For the text-containing cell, return its midpoint in (x, y) coordinate format. 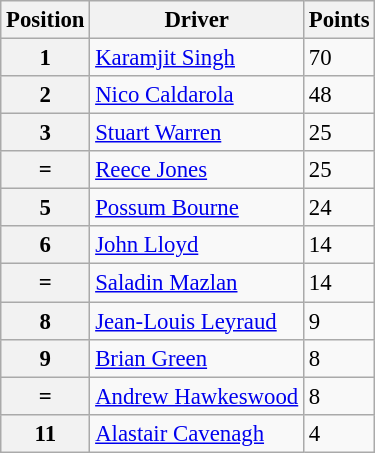
Karamjit Singh (197, 58)
4 (340, 433)
Alastair Cavenagh (197, 433)
3 (46, 133)
2 (46, 95)
Andrew Hawkeswood (197, 396)
5 (46, 208)
Jean-Louis Leyraud (197, 321)
Stuart Warren (197, 133)
11 (46, 433)
Brian Green (197, 358)
24 (340, 208)
Driver (197, 20)
Points (340, 20)
Nico Caldarola (197, 95)
Reece Jones (197, 170)
70 (340, 58)
John Lloyd (197, 245)
6 (46, 245)
Possum Bourne (197, 208)
1 (46, 58)
Saladin Mazlan (197, 283)
48 (340, 95)
Position (46, 20)
